Extract the [X, Y] coordinate from the center of the cell holding the provided text.  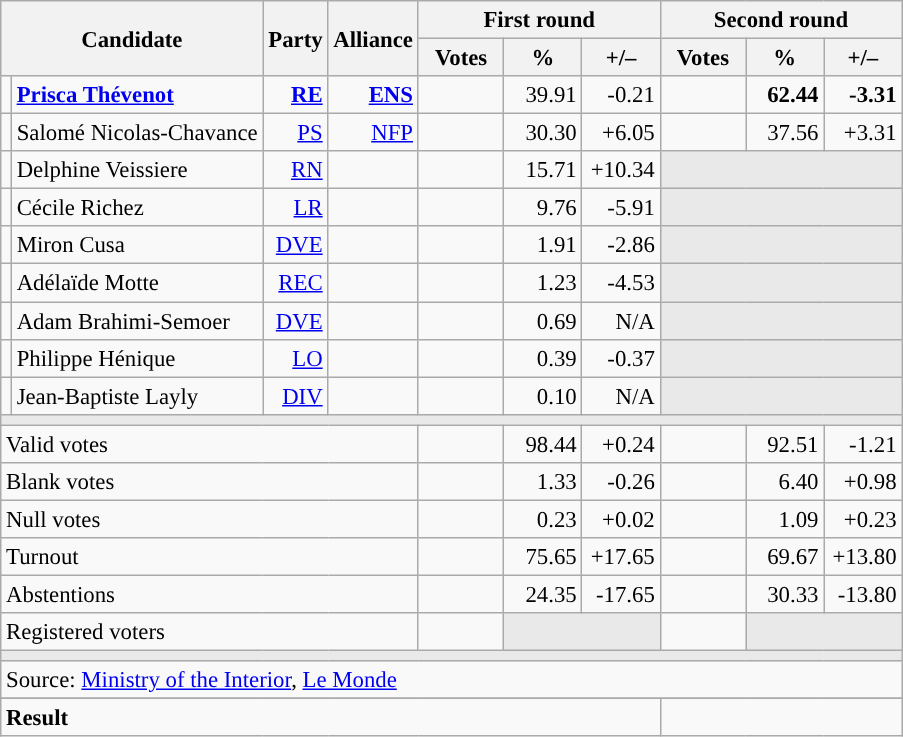
-2.86 [621, 245]
+10.34 [621, 170]
+0.24 [621, 444]
30.30 [543, 133]
39.91 [543, 95]
ENS [373, 95]
1.23 [543, 283]
REC [296, 283]
Party [296, 38]
Abstentions [210, 594]
Blank votes [210, 482]
15.71 [543, 170]
69.67 [785, 557]
0.23 [543, 519]
Miron Cusa [137, 245]
-4.53 [621, 283]
Cécile Richez [137, 208]
Adélaïde Motte [137, 283]
DIV [296, 396]
NFP [373, 133]
Turnout [210, 557]
Second round [781, 20]
62.44 [785, 95]
PS [296, 133]
-13.80 [863, 594]
-17.65 [621, 594]
-0.21 [621, 95]
Result [330, 718]
1.09 [785, 519]
Null votes [210, 519]
Source: Ministry of the Interior, Le Monde [452, 680]
1.91 [543, 245]
First round [539, 20]
Adam Brahimi-Semoer [137, 321]
37.56 [785, 133]
Valid votes [210, 444]
+6.05 [621, 133]
-0.37 [621, 358]
-3.31 [863, 95]
+13.80 [863, 557]
98.44 [543, 444]
Candidate [132, 38]
-0.26 [621, 482]
0.10 [543, 396]
Salomé Nicolas-Chavance [137, 133]
75.65 [543, 557]
RN [296, 170]
9.76 [543, 208]
-1.21 [863, 444]
+3.31 [863, 133]
Delphine Veissiere [137, 170]
Prisca Thévenot [137, 95]
Jean-Baptiste Layly [137, 396]
24.35 [543, 594]
+0.23 [863, 519]
1.33 [543, 482]
RE [296, 95]
Philippe Hénique [137, 358]
+0.98 [863, 482]
Alliance [373, 38]
LR [296, 208]
LO [296, 358]
92.51 [785, 444]
Registered voters [210, 632]
0.69 [543, 321]
+17.65 [621, 557]
-5.91 [621, 208]
6.40 [785, 482]
+0.02 [621, 519]
30.33 [785, 594]
0.39 [543, 358]
